Find where the given text appears and provide that cell's center as (X, Y) coordinate. 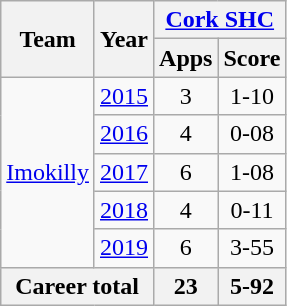
2016 (124, 134)
23 (186, 286)
1-08 (252, 172)
0-08 (252, 134)
Score (252, 58)
3-55 (252, 248)
Team (48, 39)
2018 (124, 210)
2017 (124, 172)
1-10 (252, 96)
3 (186, 96)
0-11 (252, 210)
Apps (186, 58)
2015 (124, 96)
5-92 (252, 286)
Cork SHC (220, 20)
Imokilly (48, 172)
Career total (78, 286)
Year (124, 39)
2019 (124, 248)
